Determine the (X, Y) coordinate at the center of the cell enclosing the given text.  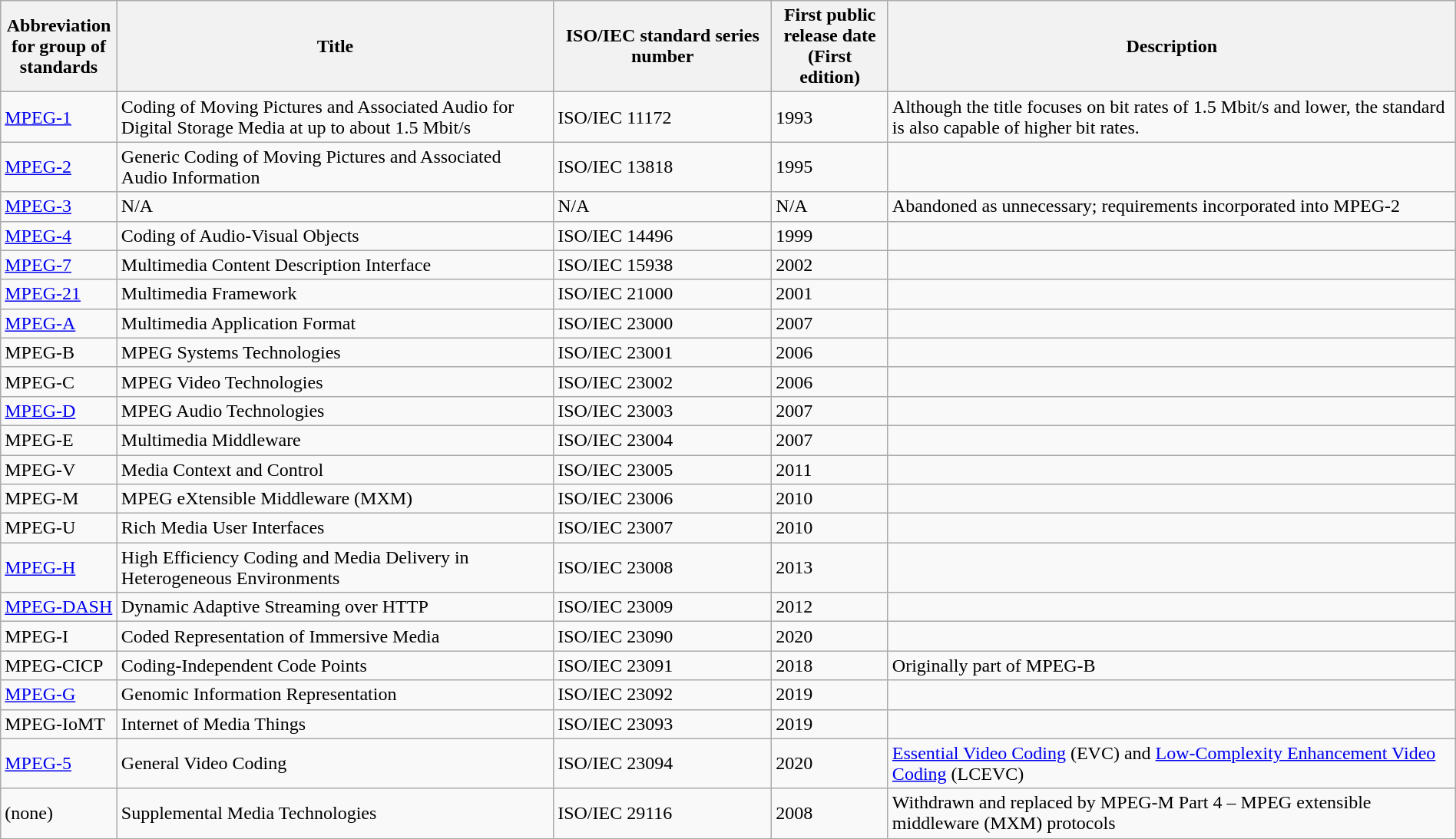
ISO/IEC 23090 (663, 636)
MPEG Video Technologies (335, 382)
Coding of Moving Pictures and Associated Audio for Digital Storage Media at up to about 1.5 Mbit/s (335, 117)
MPEG-E (59, 440)
MPEG-D (59, 411)
MPEG-4 (59, 236)
MPEG-V (59, 469)
Media Context and Control (335, 469)
ISO/IEC standard series number (663, 46)
ISO/IEC 15938 (663, 265)
MPEG-C (59, 382)
Abandoned as unnecessary; requirements incorporated into MPEG-2 (1172, 206)
ISO/IEC 23001 (663, 352)
Multimedia Middleware (335, 440)
ISO/IEC 14496 (663, 236)
ISO/IEC 23008 (663, 568)
2013 (830, 568)
ISO/IEC 11172 (663, 117)
ISO/IEC 23004 (663, 440)
High Efficiency Coding and Media Delivery in Heterogeneous Environments (335, 568)
Description (1172, 46)
MPEG eXtensible Middleware (MXM) (335, 499)
Multimedia Framework (335, 294)
MPEG-G (59, 695)
MPEG-DASH (59, 607)
2018 (830, 666)
Internet of Media Things (335, 724)
2008 (830, 814)
Multimedia Content Description Interface (335, 265)
1999 (830, 236)
MPEG-21 (59, 294)
1995 (830, 167)
MPEG-1 (59, 117)
2002 (830, 265)
Multimedia Application Format (335, 323)
Title (335, 46)
First public release date (First edition) (830, 46)
MPEG Systems Technologies (335, 352)
ISO/IEC 21000 (663, 294)
MPEG-2 (59, 167)
ISO/IEC 23009 (663, 607)
ISO/IEC 23007 (663, 528)
MPEG-7 (59, 265)
Coding-Independent Code Points (335, 666)
Abbreviation for group of standards (59, 46)
MPEG Audio Technologies (335, 411)
General Video Coding (335, 763)
Genomic Information Representation (335, 695)
MPEG-M (59, 499)
MPEG-CICP (59, 666)
ISO/IEC 23091 (663, 666)
ISO/IEC 13818 (663, 167)
2001 (830, 294)
ISO/IEC 23006 (663, 499)
ISO/IEC 23093 (663, 724)
MPEG-H (59, 568)
ISO/IEC 29116 (663, 814)
MPEG-3 (59, 206)
Although the title focuses on bit rates of 1.5 Mbit/s and lower, the standard is also capable of higher bit rates. (1172, 117)
MPEG-5 (59, 763)
(none) (59, 814)
MPEG-IoMT (59, 724)
MPEG-I (59, 636)
ISO/IEC 23000 (663, 323)
ISO/IEC 23092 (663, 695)
MPEG-U (59, 528)
Supplemental Media Technologies (335, 814)
2011 (830, 469)
ISO/IEC 23003 (663, 411)
Coded Representation of Immersive Media (335, 636)
1993 (830, 117)
Withdrawn and replaced by MPEG-M Part 4 – MPEG extensible middleware (MXM) protocols (1172, 814)
ISO/IEC 23002 (663, 382)
Coding of Audio-Visual Objects (335, 236)
MPEG-B (59, 352)
2012 (830, 607)
Essential Video Coding (EVC) and Low-Complexity Enhancement Video Coding (LCEVC) (1172, 763)
Generic Coding of Moving Pictures and Associated Audio Information (335, 167)
Rich Media User Interfaces (335, 528)
Originally part of MPEG-B (1172, 666)
Dynamic Adaptive Streaming over HTTP (335, 607)
MPEG-A (59, 323)
ISO/IEC 23005 (663, 469)
ISO/IEC 23094 (663, 763)
